Extract the [X, Y] coordinate from the center of the cell holding the provided text.  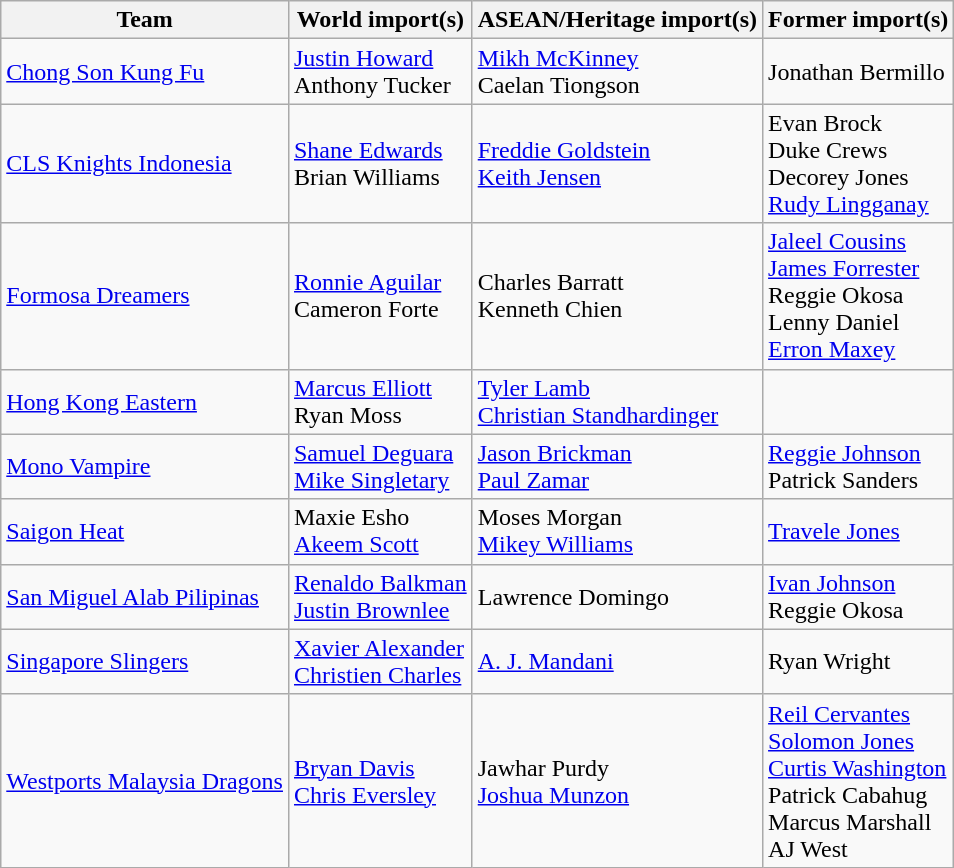
Jonathan Bermillo [858, 72]
Team [145, 20]
Hong Kong Eastern [145, 402]
A. J. Mandani [617, 662]
Tyler Lamb Christian Standhardinger [617, 402]
Reggie Johnson Patrick Sanders [858, 466]
Maxie Esho Akeem Scott [380, 532]
Travele Jones [858, 532]
Mikh McKinney Caelan Tiongson [617, 72]
Ronnie Aguilar Cameron Forte [380, 296]
Renaldo Balkman Justin Brownlee [380, 596]
Freddie Goldstein Keith Jensen [617, 164]
Former import(s) [858, 20]
Jawhar Purdy Joshua Munzon [617, 780]
Bryan Davis Chris Eversley [380, 780]
Ivan Johnson Reggie Okosa [858, 596]
Westports Malaysia Dragons [145, 780]
Jason Brickman Paul Zamar [617, 466]
ASEAN/Heritage import(s) [617, 20]
Justin Howard Anthony Tucker [380, 72]
Chong Son Kung Fu [145, 72]
Marcus Elliott Ryan Moss [380, 402]
San Miguel Alab Pilipinas [145, 596]
Lawrence Domingo [617, 596]
Samuel Deguara Mike Singletary [380, 466]
Evan Brock Duke Crews Decorey Jones Rudy Lingganay [858, 164]
Moses Morgan Mikey Williams [617, 532]
Ryan Wright [858, 662]
Shane Edwards Brian Williams [380, 164]
Formosa Dreamers [145, 296]
Singapore Slingers [145, 662]
Charles Barratt Kenneth Chien [617, 296]
Xavier Alexander Christien Charles [380, 662]
CLS Knights Indonesia [145, 164]
Mono Vampire [145, 466]
Reil Cervantes Solomon Jones Curtis Washington Patrick Cabahug Marcus Marshall AJ West [858, 780]
Saigon Heat [145, 532]
Jaleel Cousins James Forrester Reggie Okosa Lenny Daniel Erron Maxey [858, 296]
World import(s) [380, 20]
